Capture the cell that displays the provided text and extract its [X, Y] central coordinate. 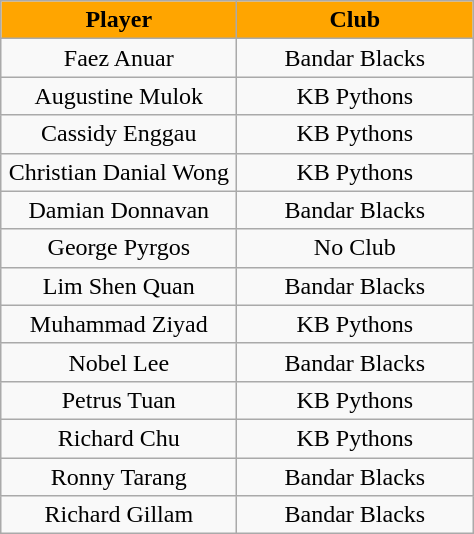
Nobel Lee [119, 362]
Faez Anuar [119, 58]
Damian Donnavan [119, 210]
Lim Shen Quan [119, 286]
Richard Gillam [119, 515]
Petrus Tuan [119, 400]
Muhammad Ziyad [119, 324]
Ronny Tarang [119, 477]
Cassidy Enggau [119, 134]
George Pyrgos [119, 248]
Augustine Mulok [119, 96]
Club [355, 20]
No Club [355, 248]
Player [119, 20]
Richard Chu [119, 438]
Christian Danial Wong [119, 172]
